Capture the cell that displays the provided text and extract its [X, Y] central coordinate. 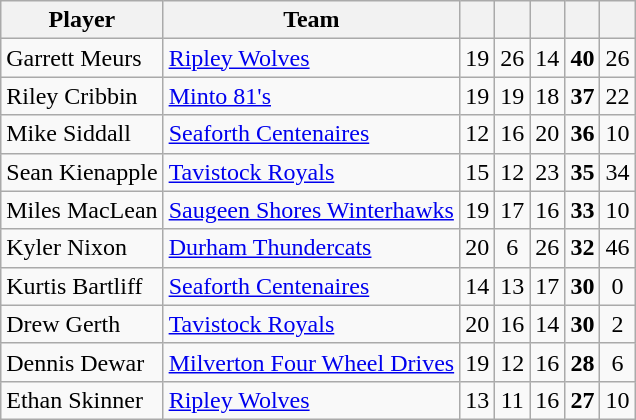
Garrett Meurs [82, 58]
11 [512, 400]
15 [478, 172]
34 [618, 172]
22 [618, 96]
Milverton Four Wheel Drives [312, 362]
Saugeen Shores Winterhawks [312, 210]
35 [582, 172]
36 [582, 134]
37 [582, 96]
18 [548, 96]
Team [312, 20]
Minto 81's [312, 96]
Dennis Dewar [82, 362]
23 [548, 172]
Riley Cribbin [82, 96]
Player [82, 20]
2 [618, 324]
27 [582, 400]
Kurtis Bartliff [82, 286]
0 [618, 286]
Drew Gerth [82, 324]
Miles MacLean [82, 210]
32 [582, 248]
Kyler Nixon [82, 248]
46 [618, 248]
Mike Siddall [82, 134]
Durham Thundercats [312, 248]
Sean Kienapple [82, 172]
28 [582, 362]
33 [582, 210]
Ethan Skinner [82, 400]
40 [582, 58]
